Locate the cell with the specified text and output its [x, y] center coordinate. 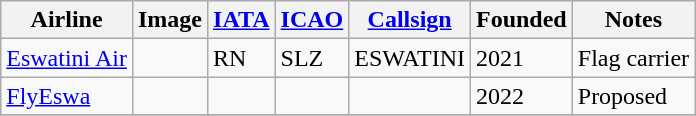
2021 [521, 58]
SLZ [312, 58]
RN [242, 58]
Proposed [633, 96]
ICAO [312, 20]
Founded [521, 20]
Airline [67, 20]
Flag carrier [633, 58]
Image [170, 20]
FlyEswa [67, 96]
Notes [633, 20]
2022 [521, 96]
Eswatini Air [67, 58]
Callsign [410, 20]
IATA [242, 20]
ESWATINI [410, 58]
